Determine the (X, Y) coordinate at the center of the cell enclosing the given text.  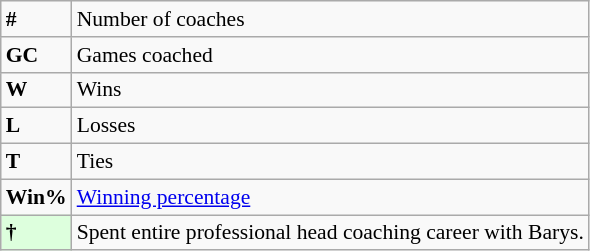
T (36, 162)
Losses (330, 126)
GC (36, 55)
Games coached (330, 55)
Spent entire professional head coaching career with Barys. (330, 233)
L (36, 126)
† (36, 233)
W (36, 90)
Ties (330, 162)
Number of coaches (330, 19)
Win% (36, 197)
Winning percentage (330, 197)
# (36, 19)
Wins (330, 90)
